Extract the [x, y] coordinate from the center of the cell holding the provided text.  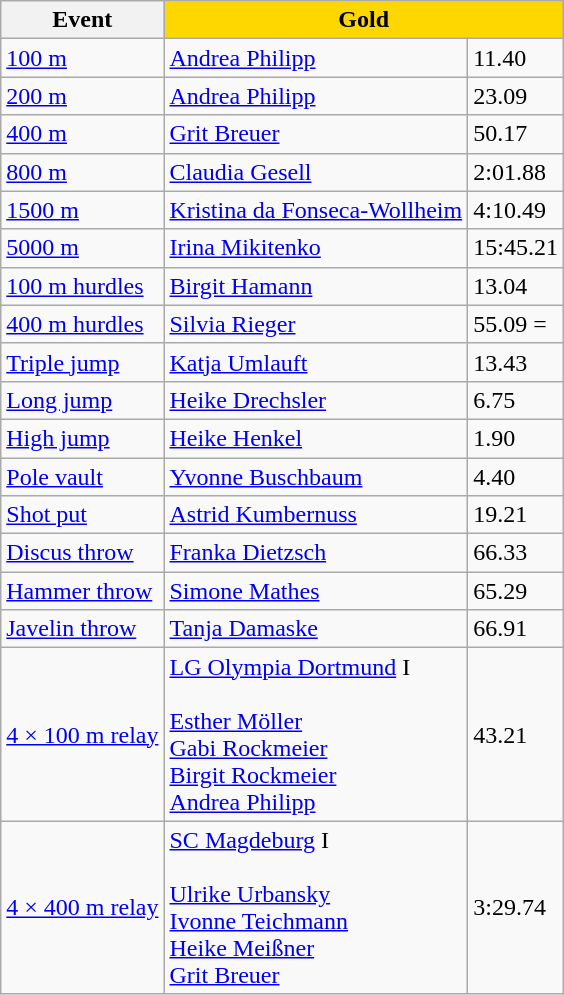
Simone Mathes [316, 591]
15:45.21 [516, 248]
200 m [82, 96]
13.43 [516, 362]
6.75 [516, 400]
Discus throw [82, 553]
65.29 [516, 591]
3:29.74 [516, 908]
LG Olympia Dortmund I Esther Möller Gabi Rockmeier Birgit Rockmeier Andrea Philipp [316, 734]
Gold [364, 20]
Yvonne Buschbaum [316, 477]
100 m hurdles [82, 286]
43.21 [516, 734]
55.09 = [516, 324]
Silvia Rieger [316, 324]
50.17 [516, 134]
Claudia Gesell [316, 172]
1500 m [82, 210]
4:10.49 [516, 210]
2:01.88 [516, 172]
Kristina da Fonseca-Wollheim [316, 210]
66.91 [516, 629]
Hammer throw [82, 591]
High jump [82, 438]
4 × 100 m relay [82, 734]
Irina Mikitenko [316, 248]
4 × 400 m relay [82, 908]
Event [82, 20]
5000 m [82, 248]
Astrid Kumbernuss [316, 515]
1.90 [516, 438]
11.40 [516, 58]
Heike Drechsler [316, 400]
4.40 [516, 477]
Heike Henkel [316, 438]
Pole vault [82, 477]
Grit Breuer [316, 134]
19.21 [516, 515]
13.04 [516, 286]
Katja Umlauft [316, 362]
100 m [82, 58]
66.33 [516, 553]
Tanja Damaske [316, 629]
Javelin throw [82, 629]
23.09 [516, 96]
400 m hurdles [82, 324]
Shot put [82, 515]
Long jump [82, 400]
800 m [82, 172]
Franka Dietzsch [316, 553]
Triple jump [82, 362]
Birgit Hamann [316, 286]
SC Magdeburg I Ulrike Urbansky Ivonne Teichmann Heike Meißner Grit Breuer [316, 908]
400 m [82, 134]
